Return [X, Y] of the center of cell containing provided text 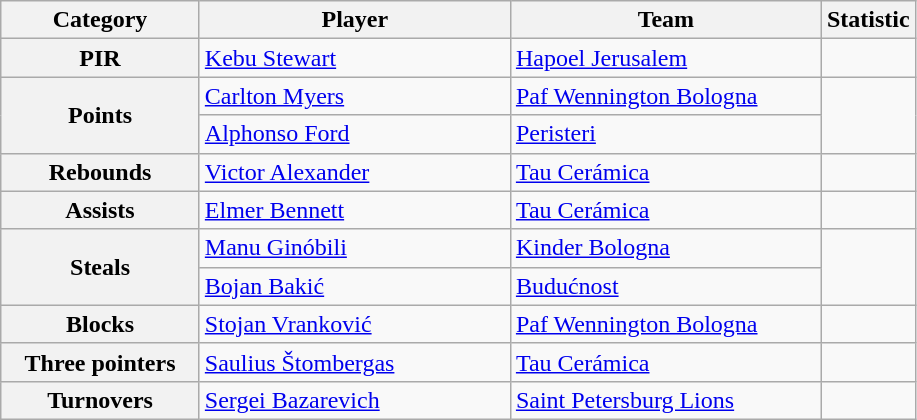
Kebu Stewart [354, 58]
PIR [100, 58]
Rebounds [100, 172]
Manu Ginóbili [354, 248]
Assists [100, 210]
Turnovers [100, 400]
Points [100, 115]
Victor Alexander [354, 172]
Carlton Myers [354, 96]
Alphonso Ford [354, 134]
Hapoel Jerusalem [666, 58]
Team [666, 20]
Category [100, 20]
Blocks [100, 324]
Peristeri [666, 134]
Bojan Bakić [354, 286]
Stojan Vranković [354, 324]
Three pointers [100, 362]
Kinder Bologna [666, 248]
Sergei Bazarevich [354, 400]
Steals [100, 267]
Statistic [868, 20]
Budućnost [666, 286]
Elmer Bennett [354, 210]
Player [354, 20]
Saulius Štombergas [354, 362]
Saint Petersburg Lions [666, 400]
